Output the (X, Y) coordinate of the center of the cell containing the given text.  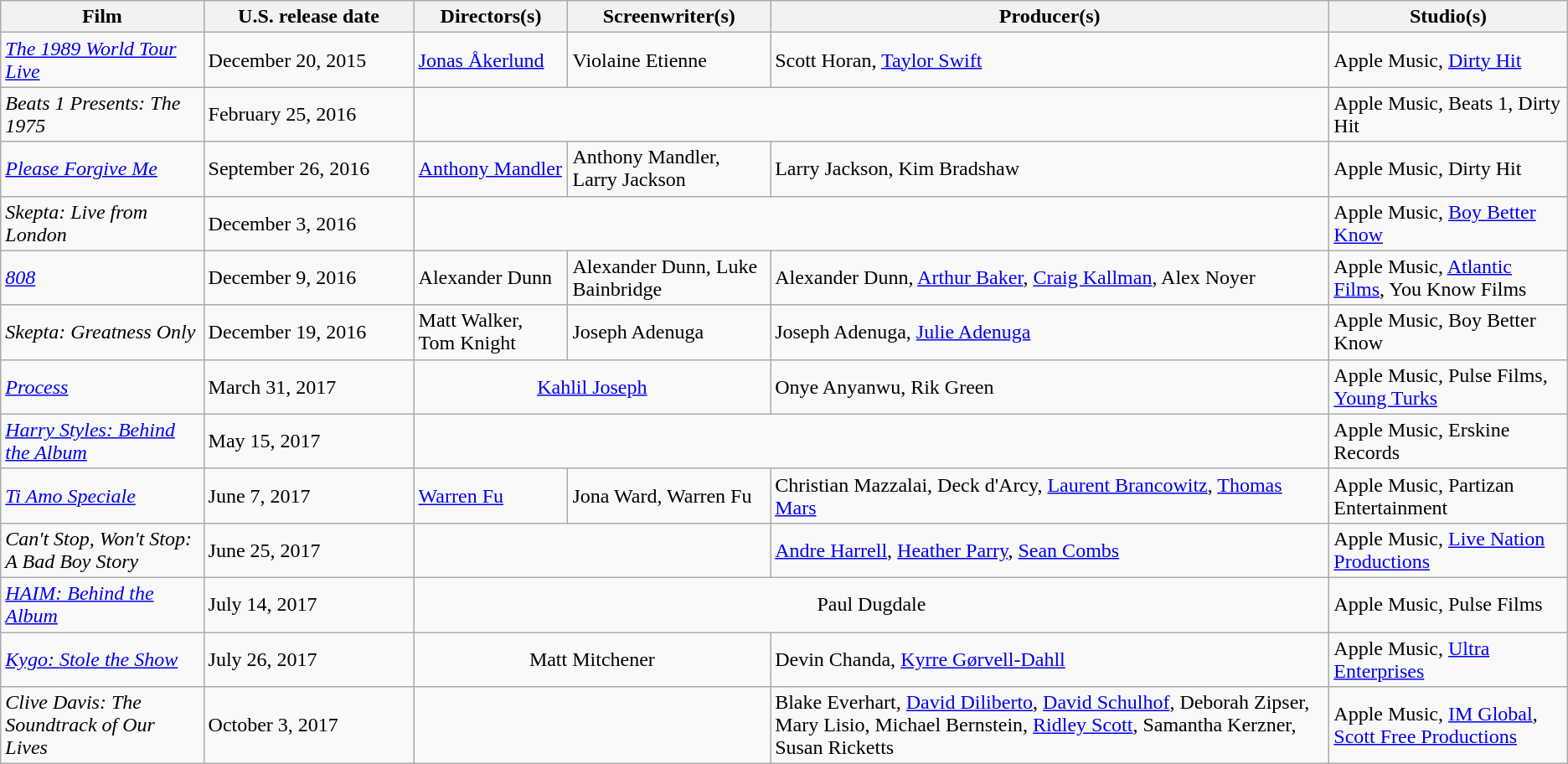
Screenwriter(s) (669, 17)
October 3, 2017 (308, 725)
808 (102, 278)
Can't Stop, Won't Stop: A Bad Boy Story (102, 550)
Joseph Adenuga, Julie Adenuga (1050, 332)
December 19, 2016 (308, 332)
May 15, 2017 (308, 441)
Apple Music, Beats 1, Dirty Hit (1448, 114)
Directors(s) (491, 17)
Skepta: Live from London (102, 223)
Joseph Adenuga (669, 332)
Kahlil Joseph (592, 387)
Harry Styles: Behind the Album (102, 441)
Process (102, 387)
Larry Jackson, Kim Bradshaw (1050, 169)
Beats 1 Presents: The 1975 (102, 114)
Apple Music, Partizan Entertainment (1448, 496)
Apple Music, Ultra Enterprises (1448, 658)
Apple Music, Live Nation Productions (1448, 550)
Matt Mitchener (592, 658)
Alexander Dunn, Luke Bainbridge (669, 278)
The 1989 World Tour Live (102, 60)
Paul Dugdale (871, 605)
December 20, 2015 (308, 60)
Devin Chanda, Kyrre Gørvell-Dahll (1050, 658)
December 3, 2016 (308, 223)
Jona Ward, Warren Fu (669, 496)
Alexander Dunn, Arthur Baker, Craig Kallman, Alex Noyer (1050, 278)
Matt Walker, Tom Knight (491, 332)
Kygo: Stole the Show (102, 658)
March 31, 2017 (308, 387)
U.S. release date (308, 17)
Film (102, 17)
Onye Anyanwu, Rik Green (1050, 387)
Apple Music, Pulse Films (1448, 605)
Warren Fu (491, 496)
Violaine Etienne (669, 60)
June 25, 2017 (308, 550)
Christian Mazzalai, Deck d'Arcy, Laurent Brancowitz, Thomas Mars (1050, 496)
September 26, 2016 (308, 169)
Clive Davis: The Soundtrack of Our Lives (102, 725)
Apple Music, IM Global, Scott Free Productions (1448, 725)
Andre Harrell, Heather Parry, Sean Combs (1050, 550)
Blake Everhart, David Diliberto, David Schulhof, Deborah Zipser, Mary Lisio, Michael Bernstein, Ridley Scott, Samantha Kerzner, Susan Ricketts (1050, 725)
Skepta: Greatness Only (102, 332)
Anthony Mandler (491, 169)
Apple Music, Pulse Films, Young Turks (1448, 387)
Apple Music, Atlantic Films, You Know Films (1448, 278)
Alexander Dunn (491, 278)
Please Forgive Me (102, 169)
July 14, 2017 (308, 605)
Scott Horan, Taylor Swift (1050, 60)
Jonas Åkerlund (491, 60)
Producer(s) (1050, 17)
June 7, 2017 (308, 496)
HAIM: Behind the Album (102, 605)
February 25, 2016 (308, 114)
December 9, 2016 (308, 278)
Studio(s) (1448, 17)
Ti Amo Speciale (102, 496)
Anthony Mandler, Larry Jackson (669, 169)
July 26, 2017 (308, 658)
Apple Music, Erskine Records (1448, 441)
